Extract the [X, Y] coordinate from the center of the cell holding the provided text.  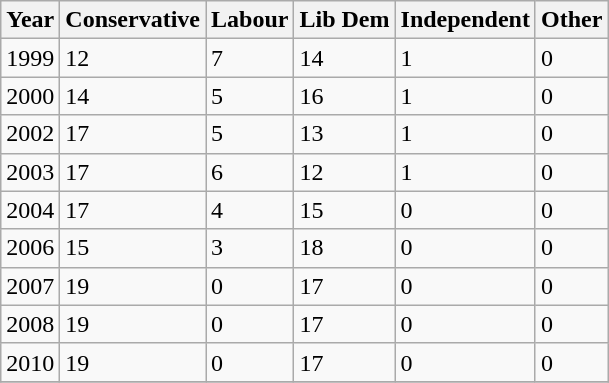
2006 [30, 248]
Lib Dem [344, 20]
3 [250, 248]
Conservative [133, 20]
2010 [30, 362]
Independent [465, 20]
7 [250, 58]
2002 [30, 134]
4 [250, 210]
Other [571, 20]
Year [30, 20]
2004 [30, 210]
2000 [30, 96]
Labour [250, 20]
2003 [30, 172]
16 [344, 96]
13 [344, 134]
6 [250, 172]
1999 [30, 58]
18 [344, 248]
2007 [30, 286]
2008 [30, 324]
